Capture the cell that displays the provided text and extract its (X, Y) central coordinate. 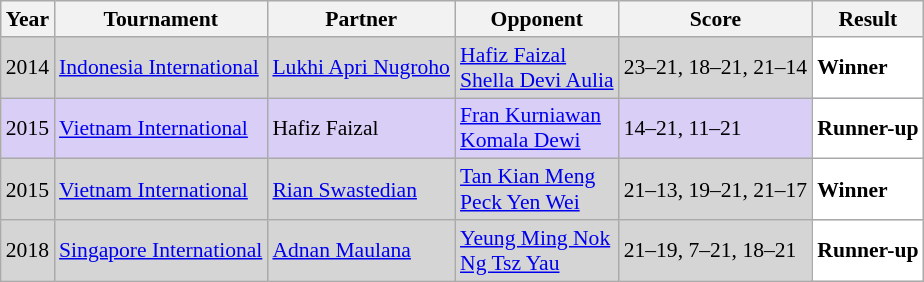
Result (868, 19)
21–13, 19–21, 21–17 (716, 190)
Opponent (537, 19)
2014 (28, 68)
21–19, 7–21, 18–21 (716, 250)
23–21, 18–21, 21–14 (716, 68)
2018 (28, 250)
Tan Kian Meng Peck Yen Wei (537, 190)
Indonesia International (160, 68)
Hafiz Faizal Shella Devi Aulia (537, 68)
Year (28, 19)
Tournament (160, 19)
Adnan Maulana (361, 250)
Yeung Ming Nok Ng Tsz Yau (537, 250)
Singapore International (160, 250)
Partner (361, 19)
14–21, 11–21 (716, 128)
Score (716, 19)
Fran Kurniawan Komala Dewi (537, 128)
Rian Swastedian (361, 190)
Hafiz Faizal (361, 128)
Lukhi Apri Nugroho (361, 68)
